Output the (x, y) coordinate of the center of the cell containing the given text.  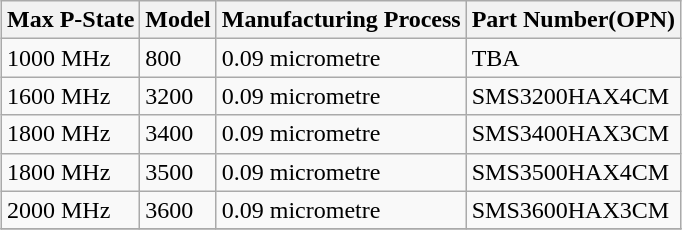
1000 MHz (70, 58)
Max P-State (70, 20)
SMS3600HAX3CM (573, 210)
Manufacturing Process (341, 20)
1600 MHz (70, 96)
3500 (178, 172)
3200 (178, 96)
SMS3500HAX4CM (573, 172)
Model (178, 20)
TBA (573, 58)
SMS3400HAX3CM (573, 134)
3400 (178, 134)
2000 MHz (70, 210)
Part Number(OPN) (573, 20)
800 (178, 58)
3600 (178, 210)
SMS3200HAX4CM (573, 96)
